Detect which cell encompasses the target text, then output its [x, y] center coordinate. 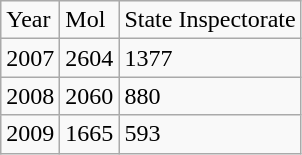
2060 [90, 96]
2009 [30, 134]
2604 [90, 58]
2008 [30, 96]
593 [210, 134]
2007 [30, 58]
880 [210, 96]
1377 [210, 58]
1665 [90, 134]
Mol [90, 20]
State Inspectorate [210, 20]
Year [30, 20]
